Detect which cell encompasses the target text, then output its [x, y] center coordinate. 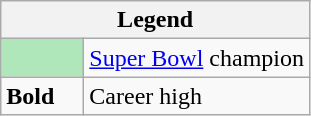
Legend [156, 20]
Career high [197, 96]
Bold [42, 96]
Super Bowl champion [197, 58]
